Scan for the cell matching the given text and deliver its (X, Y) coordinate at center. 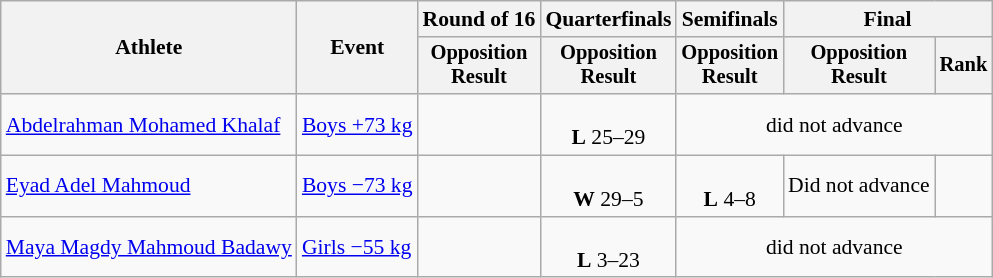
Semifinals (730, 19)
W 29–5 (608, 186)
Final (888, 19)
Rank (964, 66)
Did not advance (859, 186)
Girls −55 kg (358, 248)
L 3–23 (608, 248)
L 25–29 (608, 124)
Event (358, 48)
Abdelrahman Mohamed Khalaf (149, 124)
L 4–8 (730, 186)
Eyad Adel Mahmoud (149, 186)
Boys +73 kg (358, 124)
Maya Magdy Mahmoud Badawy (149, 248)
Round of 16 (480, 19)
Athlete (149, 48)
Boys −73 kg (358, 186)
Quarterfinals (608, 19)
